Scan for the cell matching the given text and deliver its (X, Y) coordinate at center. 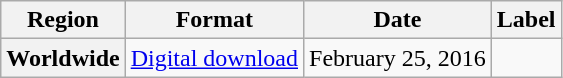
Date (398, 20)
February 25, 2016 (398, 58)
Format (214, 20)
Digital download (214, 58)
Region (63, 20)
Label (526, 20)
Worldwide (63, 58)
